Scan for the cell matching the given text and deliver its [x, y] coordinate at center. 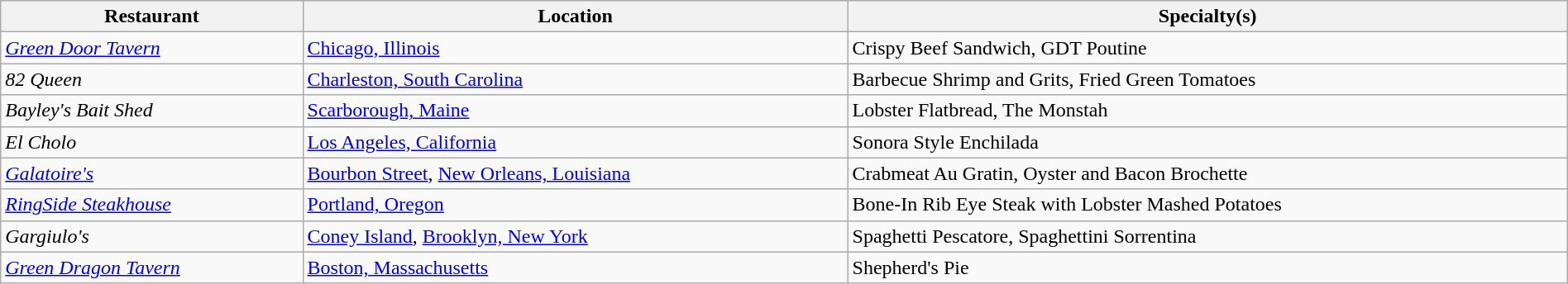
Los Angeles, California [576, 142]
Bone-In Rib Eye Steak with Lobster Mashed Potatoes [1207, 205]
Chicago, Illinois [576, 48]
Gargiulo's [152, 236]
Sonora Style Enchilada [1207, 142]
Lobster Flatbread, The Monstah [1207, 111]
Scarborough, Maine [576, 111]
Coney Island, Brooklyn, New York [576, 236]
Portland, Oregon [576, 205]
Specialty(s) [1207, 17]
Galatoire's [152, 173]
Bayley's Bait Shed [152, 111]
Green Door Tavern [152, 48]
RingSide Steakhouse [152, 205]
Crispy Beef Sandwich, GDT Poutine [1207, 48]
82 Queen [152, 79]
Crabmeat Au Gratin, Oyster and Bacon Brochette [1207, 173]
Location [576, 17]
Barbecue Shrimp and Grits, Fried Green Tomatoes [1207, 79]
Restaurant [152, 17]
Charleston, South Carolina [576, 79]
Boston, Massachusetts [576, 267]
Spaghetti Pescatore, Spaghettini Sorrentina [1207, 236]
Green Dragon Tavern [152, 267]
Shepherd's Pie [1207, 267]
Bourbon Street, New Orleans, Louisiana [576, 173]
El Cholo [152, 142]
